Provide the [X, Y] coordinate of the cell's center where the given text is located.  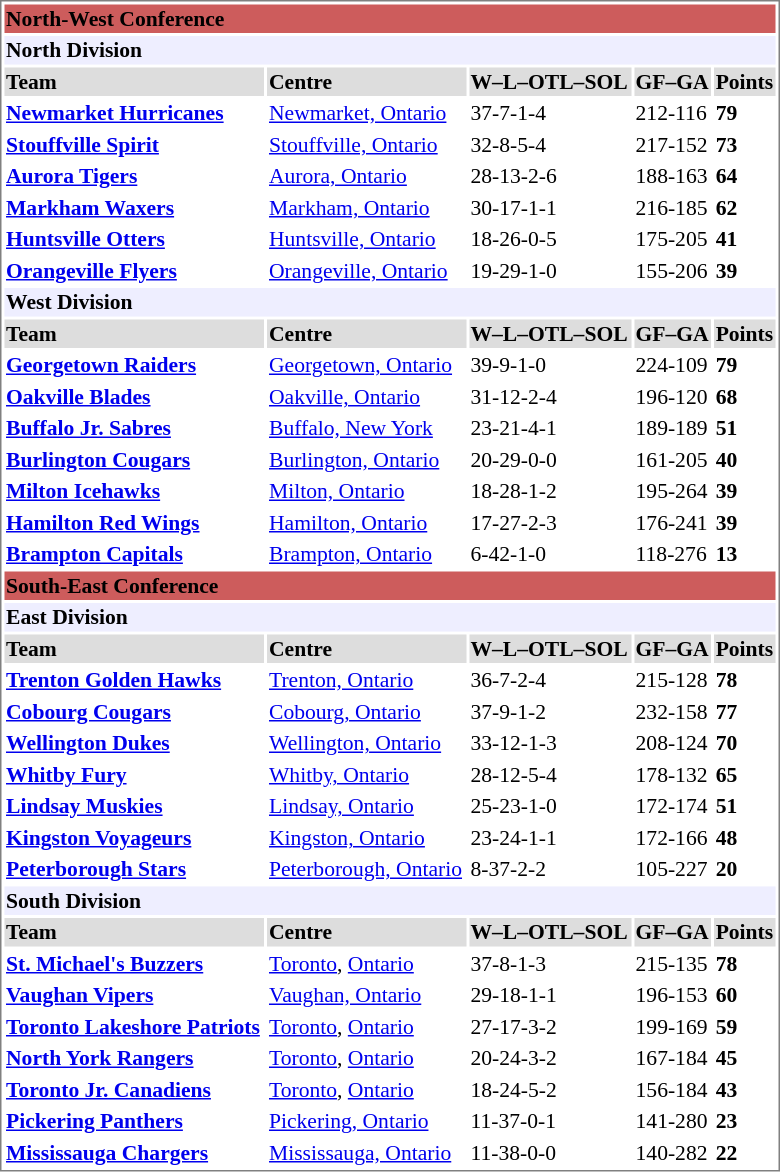
175-205 [672, 239]
161-205 [672, 460]
Stouffville Spirit [134, 144]
Burlington Cougars [134, 460]
East Division [390, 617]
32-8-5-4 [550, 144]
6-42-1-0 [550, 554]
62 [744, 208]
195-264 [672, 491]
Cobourg, Ontario [366, 712]
37-7-1-4 [550, 113]
141-280 [672, 1121]
Georgetown Raiders [134, 365]
Aurora Tigers [134, 176]
Stouffville, Ontario [366, 144]
Huntsville, Ontario [366, 239]
176-241 [672, 522]
North-West Conference [390, 18]
23 [744, 1121]
19-29-1-0 [550, 270]
Wellington, Ontario [366, 743]
29-18-1-1 [550, 995]
224-109 [672, 365]
105-227 [672, 869]
South Division [390, 900]
20-24-3-2 [550, 1058]
North Division [390, 50]
40 [744, 460]
Hamilton, Ontario [366, 522]
Vaughan, Ontario [366, 995]
Huntsville Otters [134, 239]
Lindsay, Ontario [366, 806]
Markham Waxers [134, 208]
Burlington, Ontario [366, 460]
8-37-2-2 [550, 869]
208-124 [672, 743]
172-166 [672, 838]
28-12-5-4 [550, 774]
Buffalo Jr. Sabres [134, 428]
Wellington Dukes [134, 743]
28-13-2-6 [550, 176]
73 [744, 144]
70 [744, 743]
167-184 [672, 1058]
Orangeville Flyers [134, 270]
45 [744, 1058]
31-12-2-4 [550, 396]
Toronto Lakeshore Patriots [134, 1026]
13 [744, 554]
17-27-2-3 [550, 522]
Vaughan Vipers [134, 995]
27-17-3-2 [550, 1026]
37-9-1-2 [550, 712]
Georgetown, Ontario [366, 365]
Toronto Jr. Canadiens [134, 1090]
65 [744, 774]
217-152 [672, 144]
11-37-0-1 [550, 1121]
Cobourg Cougars [134, 712]
196-120 [672, 396]
18-28-1-2 [550, 491]
North York Rangers [134, 1058]
20 [744, 869]
178-132 [672, 774]
St. Michael's Buzzers [134, 964]
77 [744, 712]
18-26-0-5 [550, 239]
11-38-0-0 [550, 1152]
Oakville, Ontario [366, 396]
South-East Conference [390, 586]
48 [744, 838]
64 [744, 176]
30-17-1-1 [550, 208]
Trenton Golden Hawks [134, 680]
Pickering Panthers [134, 1121]
Lindsay Muskies [134, 806]
Oakville Blades [134, 396]
188-163 [672, 176]
37-8-1-3 [550, 964]
Kingston, Ontario [366, 838]
22 [744, 1152]
Peterborough Stars [134, 869]
Orangeville, Ontario [366, 270]
Newmarket Hurricanes [134, 113]
118-276 [672, 554]
140-282 [672, 1152]
25-23-1-0 [550, 806]
Aurora, Ontario [366, 176]
20-29-0-0 [550, 460]
Newmarket, Ontario [366, 113]
Whitby Fury [134, 774]
Milton, Ontario [366, 491]
Brampton, Ontario [366, 554]
Pickering, Ontario [366, 1121]
41 [744, 239]
215-128 [672, 680]
59 [744, 1026]
199-169 [672, 1026]
Whitby, Ontario [366, 774]
232-158 [672, 712]
Kingston Voyageurs [134, 838]
18-24-5-2 [550, 1090]
West Division [390, 302]
155-206 [672, 270]
Brampton Capitals [134, 554]
189-189 [672, 428]
Mississauga, Ontario [366, 1152]
Buffalo, New York [366, 428]
68 [744, 396]
196-153 [672, 995]
36-7-2-4 [550, 680]
Hamilton Red Wings [134, 522]
Milton Icehawks [134, 491]
156-184 [672, 1090]
23-21-4-1 [550, 428]
60 [744, 995]
43 [744, 1090]
172-174 [672, 806]
212-116 [672, 113]
215-135 [672, 964]
216-185 [672, 208]
39-9-1-0 [550, 365]
23-24-1-1 [550, 838]
Trenton, Ontario [366, 680]
Markham, Ontario [366, 208]
Peterborough, Ontario [366, 869]
33-12-1-3 [550, 743]
Mississauga Chargers [134, 1152]
